Output the [X, Y] coordinate of the center of the cell containing the given text.  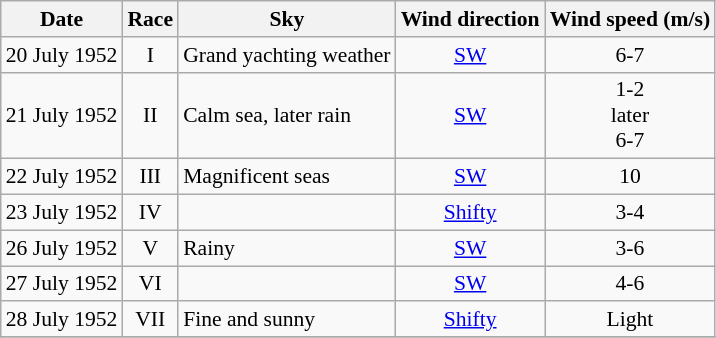
27 July 1952 [62, 284]
23 July 1952 [62, 213]
21 July 1952 [62, 116]
Sky [287, 19]
Magnificent seas [287, 177]
IV [150, 213]
Rainy [287, 248]
Calm sea, later rain [287, 116]
10 [630, 177]
6-7 [630, 55]
I [150, 55]
Race [150, 19]
4-6 [630, 284]
3-4 [630, 213]
Wind speed (m/s) [630, 19]
28 July 1952 [62, 320]
VI [150, 284]
Wind direction [470, 19]
V [150, 248]
20 July 1952 [62, 55]
III [150, 177]
Grand yachting weather [287, 55]
26 July 1952 [62, 248]
Date [62, 19]
Light [630, 320]
1-2later6-7 [630, 116]
VII [150, 320]
Fine and sunny [287, 320]
3-6 [630, 248]
II [150, 116]
22 July 1952 [62, 177]
